From the cell containing the given text, extract its center point as (X, Y) coordinate. 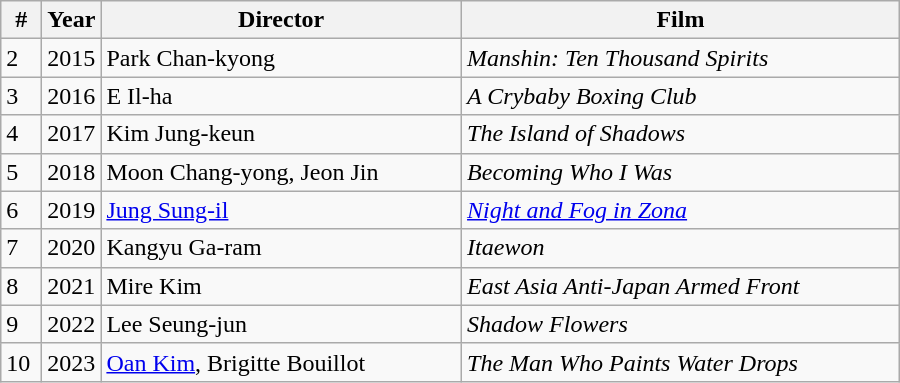
Oan Kim, Brigitte Bouillot (282, 362)
Night and Fog in Zona (681, 210)
Manshin: Ten Thousand Spirits (681, 58)
Year (72, 20)
A Crybaby Boxing Club (681, 96)
Lee Seung-jun (282, 324)
6 (22, 210)
2 (22, 58)
5 (22, 172)
2023 (72, 362)
9 (22, 324)
2019 (72, 210)
Jung Sung-il (282, 210)
Mire Kim (282, 286)
2022 (72, 324)
4 (22, 134)
3 (22, 96)
2015 (72, 58)
Kim Jung-keun (282, 134)
2021 (72, 286)
Film (681, 20)
East Asia Anti-Japan Armed Front (681, 286)
Moon Chang-yong, Jeon Jin (282, 172)
Director (282, 20)
2020 (72, 248)
Shadow Flowers (681, 324)
The Island of Shadows (681, 134)
7 (22, 248)
Itaewon (681, 248)
Kangyu Ga-ram (282, 248)
# (22, 20)
E Il-ha (282, 96)
2018 (72, 172)
Park Chan-kyong (282, 58)
2016 (72, 96)
10 (22, 362)
The Man Who Paints Water Drops (681, 362)
2017 (72, 134)
8 (22, 286)
Becoming Who I Was (681, 172)
